Search for the cell housing the specified text and yield its [X, Y] center coordinate. 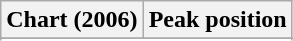
Peak position [218, 20]
Chart (2006) [72, 20]
